Detect which cell encompasses the target text, then output its [X, Y] center coordinate. 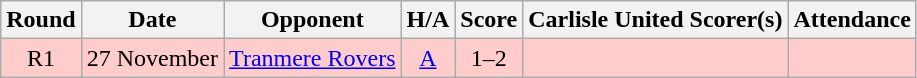
H/A [428, 20]
Opponent [312, 20]
27 November [152, 58]
Date [152, 20]
Round [41, 20]
A [428, 58]
Attendance [852, 20]
Tranmere Rovers [312, 58]
R1 [41, 58]
Score [489, 20]
1–2 [489, 58]
Carlisle United Scorer(s) [656, 20]
